Return [x, y] of the center of cell containing provided text 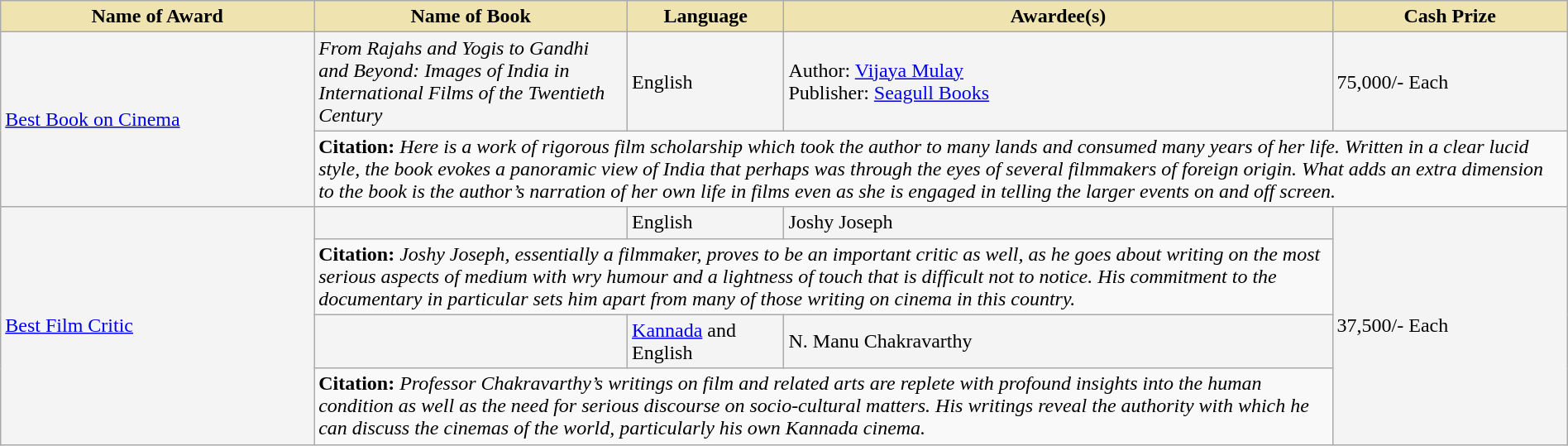
Awardee(s) [1059, 17]
75,000/- Each [1450, 81]
Language [706, 17]
Cash Prize [1450, 17]
N. Manu Chakravarthy [1059, 341]
Best Book on Cinema [157, 119]
Name of Book [471, 17]
37,500/- Each [1450, 326]
From Rajahs and Yogis to Gandhi and Beyond: Images of India in International Films of the Twentieth Century [471, 81]
Author: Vijaya MulayPublisher: Seagull Books [1059, 81]
Name of Award [157, 17]
Best Film Critic [157, 326]
Kannada and English [706, 341]
Joshy Joseph [1059, 223]
